Identify which cell holds the provided text, then report its (x, y) central coordinate. 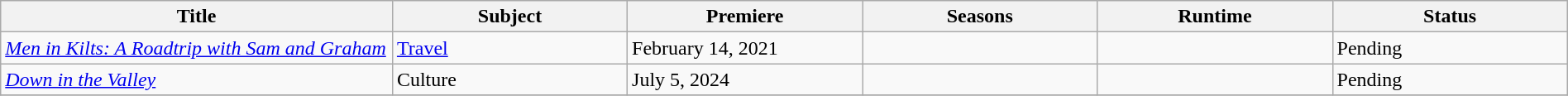
Culture (509, 79)
Subject (509, 17)
Travel (509, 48)
Title (197, 17)
Status (1450, 17)
February 14, 2021 (745, 48)
Runtime (1215, 17)
July 5, 2024 (745, 79)
Down in the Valley (197, 79)
Men in Kilts: A Roadtrip with Sam and Graham (197, 48)
Premiere (745, 17)
Seasons (980, 17)
